Output the [x, y] coordinate of the center of the cell containing the given text.  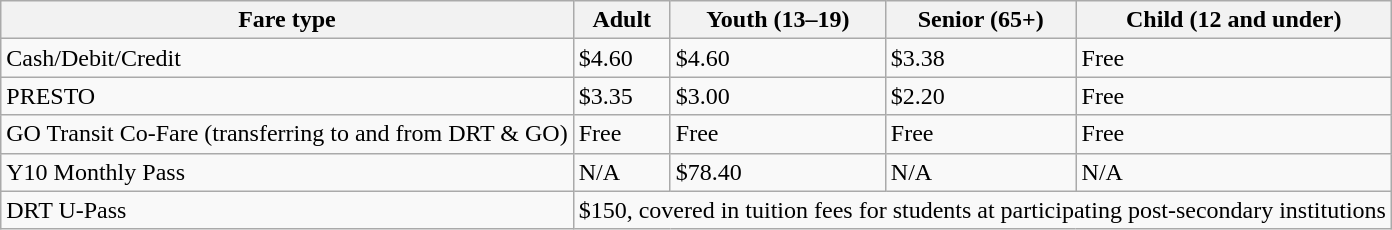
Cash/Debit/Credit [287, 58]
Senior (65+) [980, 20]
PRESTO [287, 96]
Youth (13–19) [778, 20]
$2.20 [980, 96]
Child (12 and under) [1234, 20]
Adult [622, 20]
$78.40 [778, 172]
Y10 Monthly Pass [287, 172]
$150, covered in tuition fees for students at participating post-secondary institutions [982, 210]
$3.38 [980, 58]
$3.35 [622, 96]
$3.00 [778, 96]
DRT U-Pass [287, 210]
Fare type [287, 20]
GO Transit Co-Fare (transferring to and from DRT & GO) [287, 134]
